Scan for the cell matching the given text and deliver its (x, y) coordinate at center. 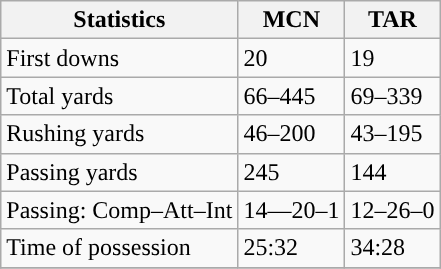
43–195 (392, 134)
34:28 (392, 248)
Passing: Comp–Att–Int (120, 210)
12–26–0 (392, 210)
Time of possession (120, 248)
25:32 (292, 248)
144 (392, 172)
19 (392, 58)
First downs (120, 58)
20 (292, 58)
46–200 (292, 134)
Statistics (120, 20)
MCN (292, 20)
Passing yards (120, 172)
66–445 (292, 96)
69–339 (392, 96)
245 (292, 172)
Rushing yards (120, 134)
14—20–1 (292, 210)
TAR (392, 20)
Total yards (120, 96)
